Locate the cell with the specified text and output its (X, Y) center coordinate. 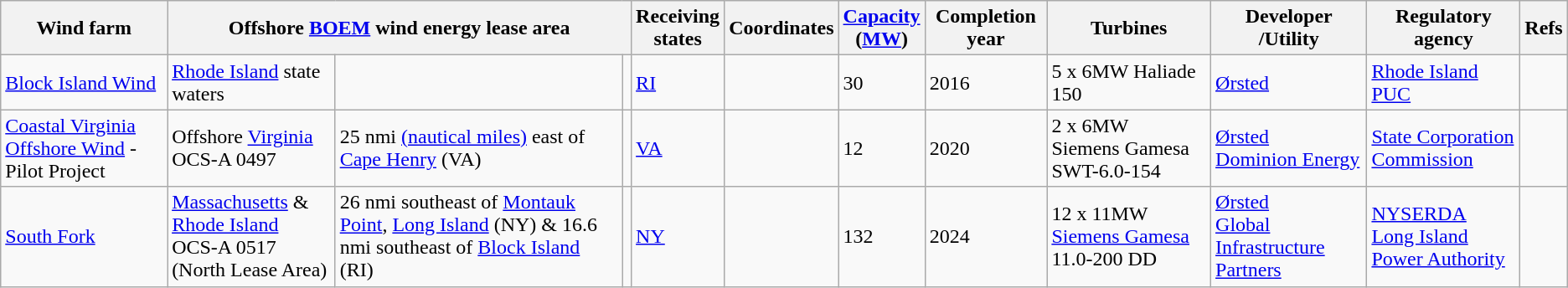
5 x 6MW Haliade 150 (1129, 82)
Completion year (986, 28)
Regulatory agency (1444, 28)
NYSERDALong Island Power Authority (1444, 236)
Coastal Virginia Offshore Wind - Pilot Project (84, 148)
2 x 6MWSiemens Gamesa SWT-6.0-154 (1129, 148)
Block Island Wind (84, 82)
2024 (986, 236)
NY (678, 236)
26 nmi southeast of Montauk Point, Long Island (NY) & 16.6 nmi southeast of Block Island (RI) (478, 236)
2020 (986, 148)
Wind farm (84, 28)
132 (881, 236)
Receivingstates (678, 28)
VA (678, 148)
Rhode Island PUC (1444, 82)
Offshore VirginiaOCS-A 0497 (251, 148)
Massachusetts & Rhode IslandOCS-A 0517 (North Lease Area) (251, 236)
Developer/Utility (1289, 28)
Refs (1544, 28)
Coordinates (781, 28)
12 (881, 148)
ØrstedGlobal Infrastructure Partners (1289, 236)
RI (678, 82)
30 (881, 82)
12 x 11MW Siemens Gamesa 11.0-200 DD (1129, 236)
25 nmi (nautical miles) east of Cape Henry (VA) (478, 148)
State Corporation Commission (1444, 148)
Turbines (1129, 28)
Ørsted (1289, 82)
ØrstedDominion Energy (1289, 148)
Capacity(MW) (881, 28)
Rhode Island state waters (251, 82)
South Fork (84, 236)
Offshore BOEM wind energy lease area (400, 28)
2016 (986, 82)
